Identify which cell holds the provided text, then report its [X, Y] central coordinate. 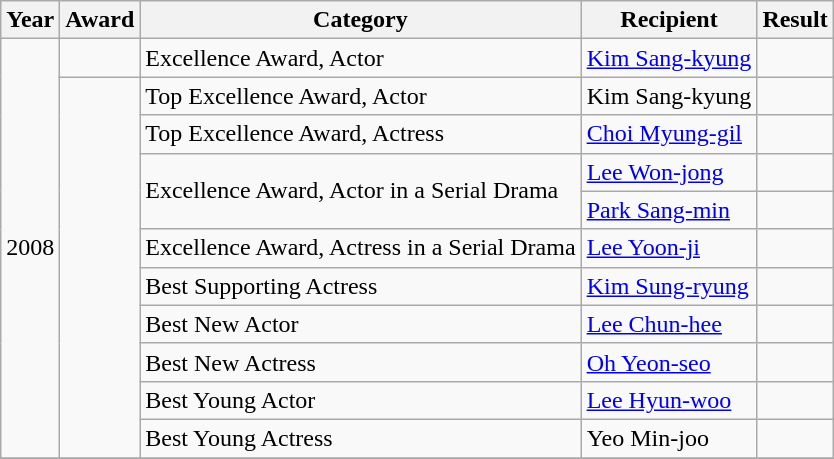
Excellence Award, Actor [360, 58]
Park Sang-min [669, 210]
Lee Won-jong [669, 172]
Year [30, 20]
Choi Myung-gil [669, 134]
Lee Chun-hee [669, 324]
Lee Yoon-ji [669, 248]
Kim Sung-ryung [669, 286]
Best Young Actor [360, 400]
Excellence Award, Actress in a Serial Drama [360, 248]
Oh Yeon-seo [669, 362]
Best Supporting Actress [360, 286]
Top Excellence Award, Actress [360, 134]
Best New Actor [360, 324]
Category [360, 20]
Top Excellence Award, Actor [360, 96]
Lee Hyun-woo [669, 400]
Result [795, 20]
Best Young Actress [360, 438]
2008 [30, 248]
Award [100, 20]
Recipient [669, 20]
Best New Actress [360, 362]
Excellence Award, Actor in a Serial Drama [360, 191]
Yeo Min-joo [669, 438]
